Locate the cell with the specified text and output its [x, y] center coordinate. 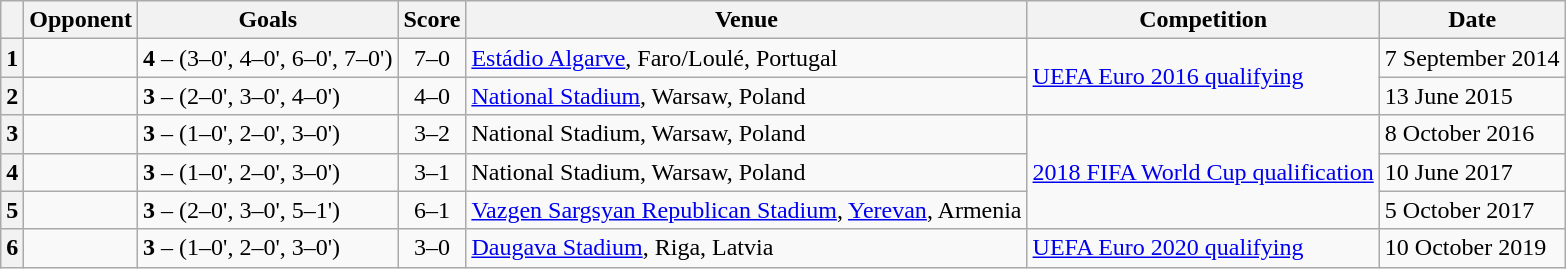
5 [12, 210]
Venue [746, 20]
2 [12, 96]
10 June 2017 [1472, 172]
3–1 [432, 172]
3–0 [432, 248]
2018 FIFA World Cup qualification [1203, 172]
3 – (2–0', 3–0', 4–0') [268, 96]
Estádio Algarve, Faro/Loulé, Portugal [746, 58]
4 [12, 172]
Goals [268, 20]
7 September 2014 [1472, 58]
6–1 [432, 210]
Daugava Stadium, Riga, Latvia [746, 248]
5 October 2017 [1472, 210]
Vazgen Sargsyan Republican Stadium, Yerevan, Armenia [746, 210]
3 – (2–0', 3–0', 5–1') [268, 210]
10 October 2019 [1472, 248]
4–0 [432, 96]
Competition [1203, 20]
4 – (3–0', 4–0', 6–0', 7–0') [268, 58]
Date [1472, 20]
UEFA Euro 2016 qualifying [1203, 77]
8 October 2016 [1472, 134]
UEFA Euro 2020 qualifying [1203, 248]
1 [12, 58]
3–2 [432, 134]
3 [12, 134]
Opponent [81, 20]
Score [432, 20]
6 [12, 248]
7–0 [432, 58]
13 June 2015 [1472, 96]
